Locate the cell with the specified text and output its [x, y] center coordinate. 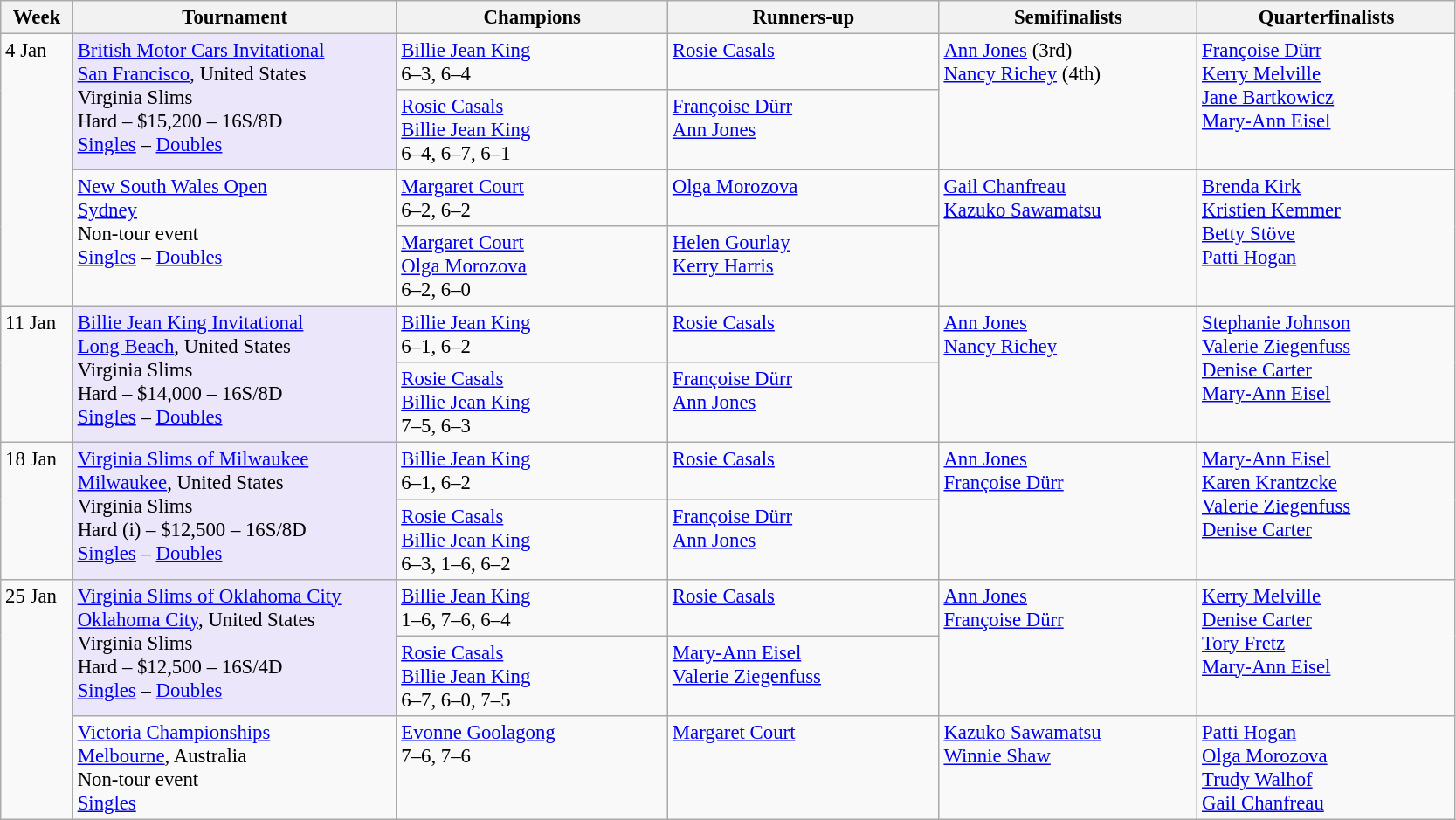
Billie Jean King 6–3, 6–4 [533, 63]
Brenda Kirk Kristien Kemmer Betty Stöve Patti Hogan [1327, 238]
18 Jan [37, 511]
Rosie Casals Billie Jean King6–7, 6–0, 7–5 [533, 676]
Stephanie Johnson Valerie Ziegenfuss Denise Carter Mary-Ann Eisel [1327, 375]
Rosie Casals Billie Jean King6–4, 6–7, 6–1 [533, 130]
Billie Jean King InvitationalLong Beach, United StatesVirginia SlimsHard – $14,000 – 16S/8D Singles – Doubles [234, 375]
Kerry Melville Denise Carter Tory Fretz Mary-Ann Eisel [1327, 647]
New South Wales OpenSydneyNon-tour event Singles – Doubles [234, 238]
Margaret Court 6–2, 6–2 [533, 199]
Billie Jean King 1–6, 7–6, 6–4 [533, 608]
Margaret Court [804, 767]
Mary-Ann Eisel Valerie Ziegenfuss [804, 676]
Rosie Casals Billie Jean King7–5, 6–3 [533, 403]
Virginia Slims of MilwaukeeMilwaukee, United StatesVirginia SlimsHard (i) – $12,500 – 16S/8D Singles – Doubles [234, 511]
Helen Gourlay Kerry Harris [804, 266]
Tournament [234, 17]
Champions [533, 17]
Week [37, 17]
Virginia Slims of Oklahoma CityOklahoma City, United StatesVirginia SlimsHard – $12,500 – 16S/4D Singles – Doubles [234, 647]
Evonne Goolagong 7–6, 7–6 [533, 767]
Quarterfinalists [1327, 17]
Ann Jones (3rd) Nancy Richey (4th) [1068, 102]
Semifinalists [1068, 17]
Victoria ChampionshipsMelbourne, AustraliaNon-tour event Singles [234, 767]
11 Jan [37, 375]
Gail Chanfreau Kazuko Sawamatsu [1068, 238]
Olga Morozova [804, 199]
Margaret Court Olga Morozova6–2, 6–0 [533, 266]
British Motor Cars InvitationalSan Francisco, United StatesVirginia SlimsHard – $15,200 – 16S/8DSingles – Doubles [234, 102]
4 Jan [37, 170]
25 Jan [37, 699]
Runners-up [804, 17]
Françoise Dürr Kerry Melville Jane Bartkowicz Mary-Ann Eisel [1327, 102]
Patti Hogan Olga Morozova Trudy Walhof Gail Chanfreau [1327, 767]
Ann Jones Nancy Richey [1068, 375]
Kazuko Sawamatsu Winnie Shaw [1068, 767]
Rosie Casals Billie Jean King6–3, 1–6, 6–2 [533, 540]
Mary-Ann Eisel Karen Krantzcke Valerie Ziegenfuss Denise Carter [1327, 511]
